Search for the cell housing the specified text and yield its [X, Y] center coordinate. 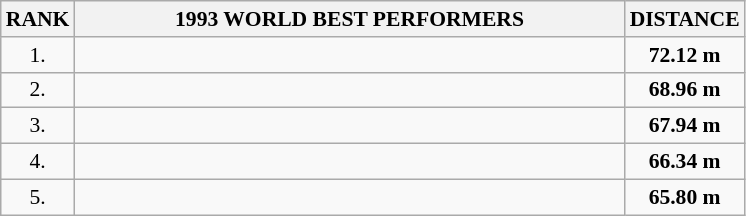
65.80 m [685, 197]
4. [38, 162]
67.94 m [685, 126]
RANK [38, 19]
68.96 m [685, 90]
5. [38, 197]
1. [38, 55]
1993 WORLD BEST PERFORMERS [349, 19]
DISTANCE [685, 19]
2. [38, 90]
72.12 m [685, 55]
3. [38, 126]
66.34 m [685, 162]
